Return (x, y) of the center of cell containing provided text 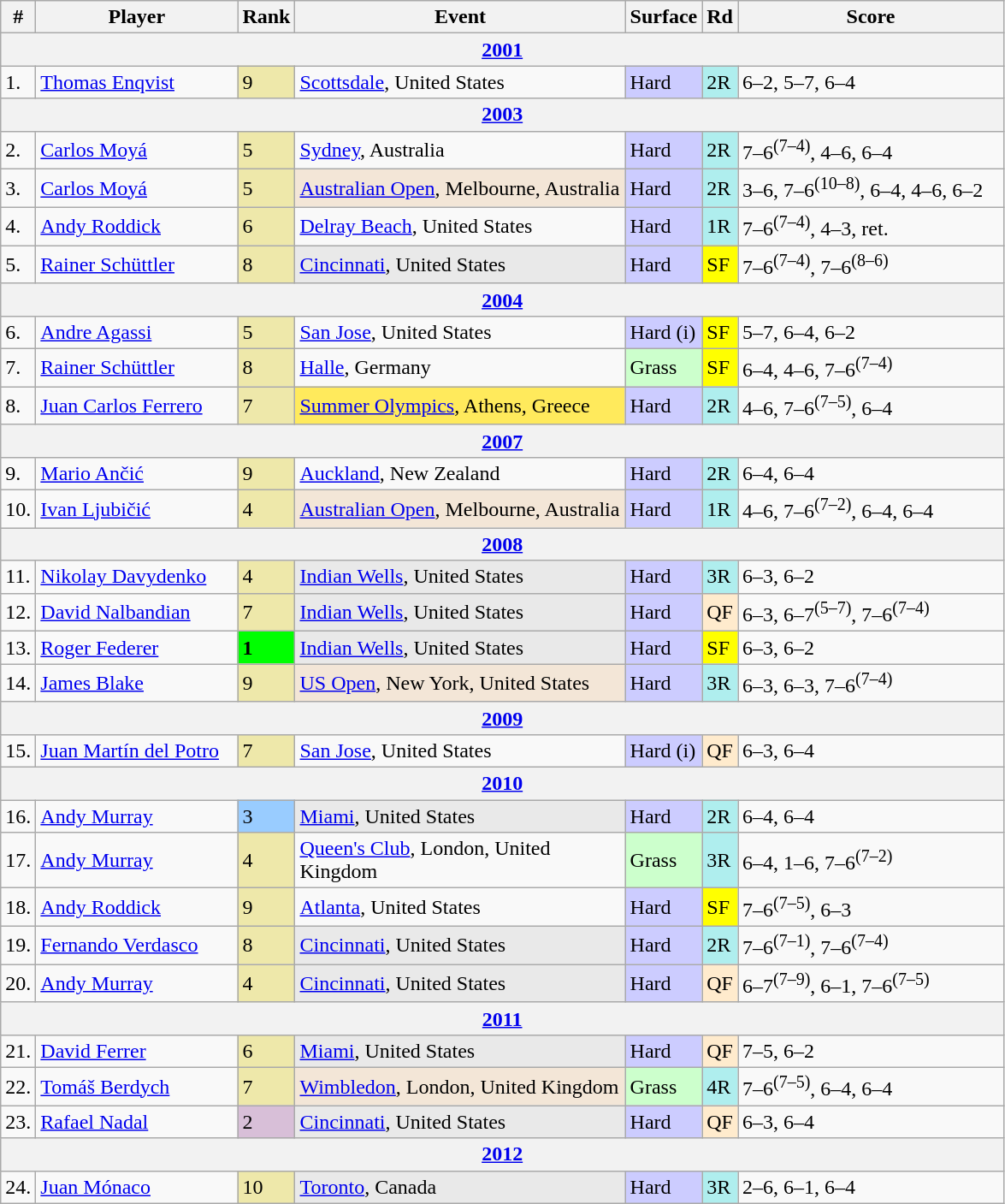
Juan Mónaco (137, 1187)
David Ferrer (137, 1051)
13. (19, 648)
Wimbledon, London, United Kingdom (460, 1087)
14. (19, 683)
10 (267, 1187)
4R (720, 1087)
Atlanta, United States (460, 907)
6–3, 6–3, 7–6(7–4) (871, 683)
22. (19, 1087)
1. (19, 82)
Rafael Nadal (137, 1122)
7–6(7–4), 4–3, ret. (871, 226)
Rank (267, 17)
6–7(7–9), 6–1, 7–6(7–5) (871, 984)
Rd (720, 17)
6–4, 4–6, 7–6(7–4) (871, 368)
Score (871, 17)
23. (19, 1122)
4–6, 7–6(7–2), 6–4, 6–4 (871, 510)
Surface (664, 17)
7–6(7–4), 7–6(8–6) (871, 265)
Juan Carlos Ferrero (137, 406)
6. (19, 332)
2–6, 6–1, 6–4 (871, 1187)
Delray Beach, United States (460, 226)
7–6(7–5), 6–4, 6–4 (871, 1087)
20. (19, 984)
18. (19, 907)
Thomas Enqvist (137, 82)
Queen's Club, London, United Kingdom (460, 861)
7–6(7–4), 4–6, 6–4 (871, 151)
7. (19, 368)
7–6(7–5), 6–3 (871, 907)
Juan Martín del Potro (137, 750)
Scottsdale, United States (460, 82)
5–7, 6–4, 6–2 (871, 332)
19. (19, 945)
10. (19, 510)
9. (19, 474)
Event (460, 17)
12. (19, 613)
Andre Agassi (137, 332)
Toronto, Canada (460, 1187)
4. (19, 226)
# (19, 17)
US Open, New York, United States (460, 683)
3 (267, 816)
16. (19, 816)
Nikolay Davydenko (137, 577)
2010 (503, 784)
2012 (503, 1154)
7–6(7–1), 7–6(7–4) (871, 945)
15. (19, 750)
2 (267, 1122)
Fernando Verdasco (137, 945)
Tomáš Berdych (137, 1087)
11. (19, 577)
21. (19, 1051)
4–6, 7–6(7–5), 6–4 (871, 406)
Player (137, 17)
James Blake (137, 683)
17. (19, 861)
2007 (503, 441)
Ivan Ljubičić (137, 510)
2003 (503, 115)
2009 (503, 718)
2004 (503, 300)
6–3, 6–7(5–7), 7–6(7–4) (871, 613)
1 (267, 648)
2. (19, 151)
2011 (503, 1018)
2001 (503, 50)
6–4, 1–6, 7–6(7–2) (871, 861)
2008 (503, 544)
7–5, 6–2 (871, 1051)
Summer Olympics, Athens, Greece (460, 406)
Auckland, New Zealand (460, 474)
6–2, 5–7, 6–4 (871, 82)
5. (19, 265)
Mario Ančić (137, 474)
David Nalbandian (137, 613)
Halle, Germany (460, 368)
8. (19, 406)
Sydney, Australia (460, 151)
3–6, 7–6(10–8), 6–4, 4–6, 6–2 (871, 188)
3. (19, 188)
24. (19, 1187)
Roger Federer (137, 648)
